Locate the cell with the specified text and output its [X, Y] center coordinate. 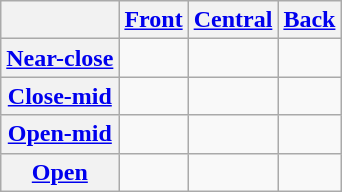
Close-mid [60, 96]
Back [310, 20]
Open [60, 172]
Near-close [60, 58]
Open-mid [60, 134]
Front [154, 20]
Central [233, 20]
